Provide the [x, y] coordinate of the cell's center where the given text is located.  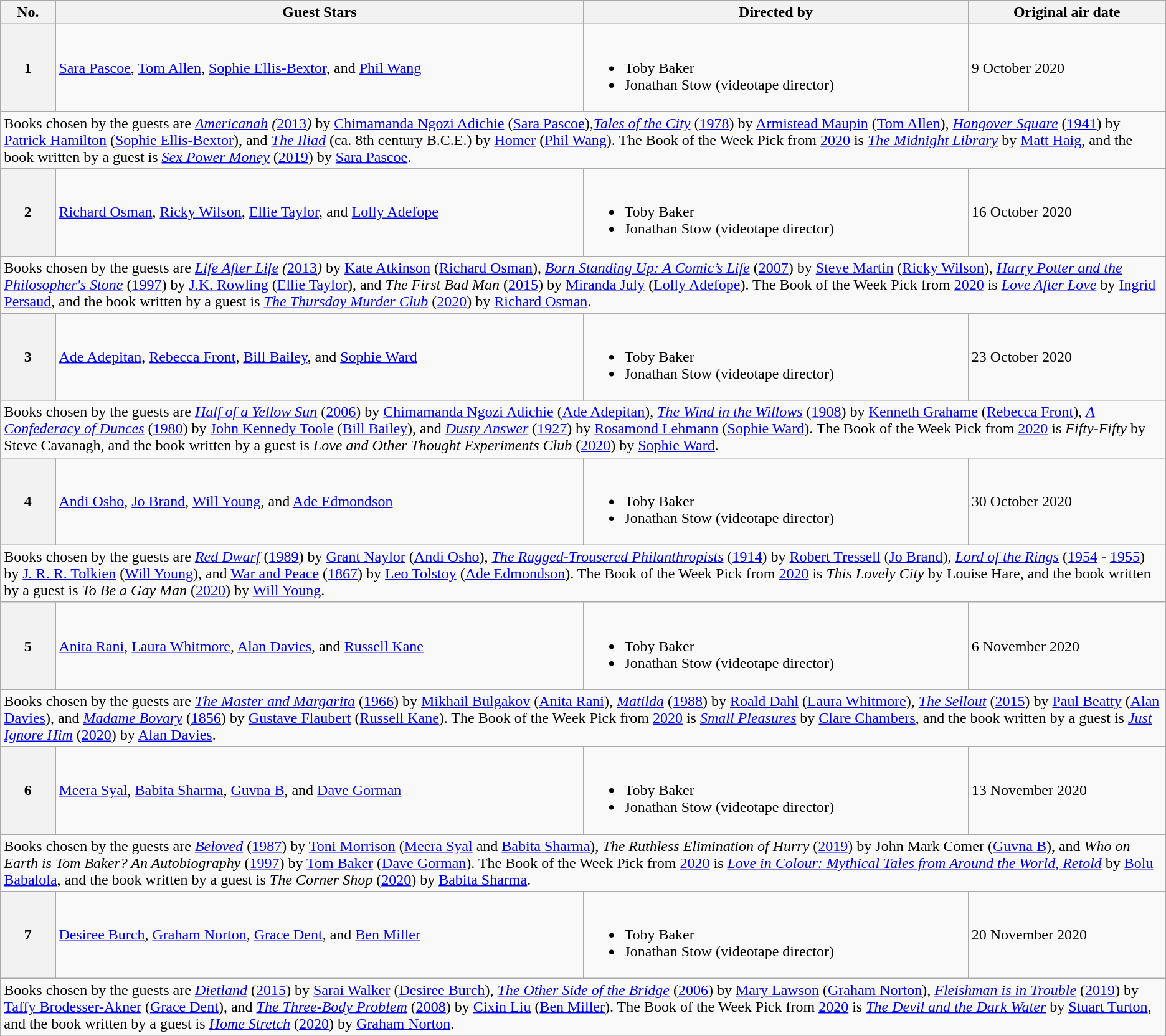
Anita Rani, Laura Whitmore, Alan Davies, and Russell Kane [320, 646]
1 [28, 68]
7 [28, 935]
16 October 2020 [1066, 212]
3 [28, 357]
Andi Osho, Jo Brand, Will Young, and Ade Edmondson [320, 501]
Guest Stars [320, 12]
20 November 2020 [1066, 935]
5 [28, 646]
Meera Syal, Babita Sharma, Guvna B, and Dave Gorman [320, 790]
23 October 2020 [1066, 357]
6 [28, 790]
4 [28, 501]
Desiree Burch, Graham Norton, Grace Dent, and Ben Miller [320, 935]
9 October 2020 [1066, 68]
6 November 2020 [1066, 646]
Ade Adepitan, Rebecca Front, Bill Bailey, and Sophie Ward [320, 357]
Sara Pascoe, Tom Allen, Sophie Ellis-Bextor, and Phil Wang [320, 68]
30 October 2020 [1066, 501]
13 November 2020 [1066, 790]
Original air date [1066, 12]
Richard Osman, Ricky Wilson, Ellie Taylor, and Lolly Adefope [320, 212]
No. [28, 12]
2 [28, 212]
Directed by [776, 12]
